Detect which cell encompasses the target text, then output its [x, y] center coordinate. 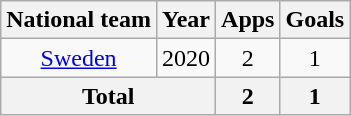
National team [79, 20]
Sweden [79, 58]
Total [108, 96]
Goals [315, 20]
Apps [248, 20]
2020 [186, 58]
Year [186, 20]
